From the cell containing the given text, extract its center point as (X, Y) coordinate. 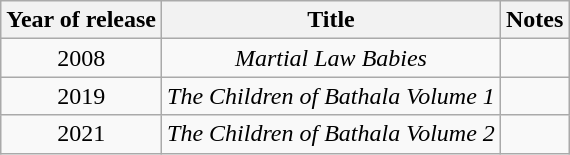
2019 (82, 96)
2021 (82, 134)
The Children of Bathala Volume 2 (332, 134)
The Children of Bathala Volume 1 (332, 96)
2008 (82, 58)
Year of release (82, 20)
Martial Law Babies (332, 58)
Notes (534, 20)
Title (332, 20)
